Detect which cell encompasses the target text, then output its (x, y) center coordinate. 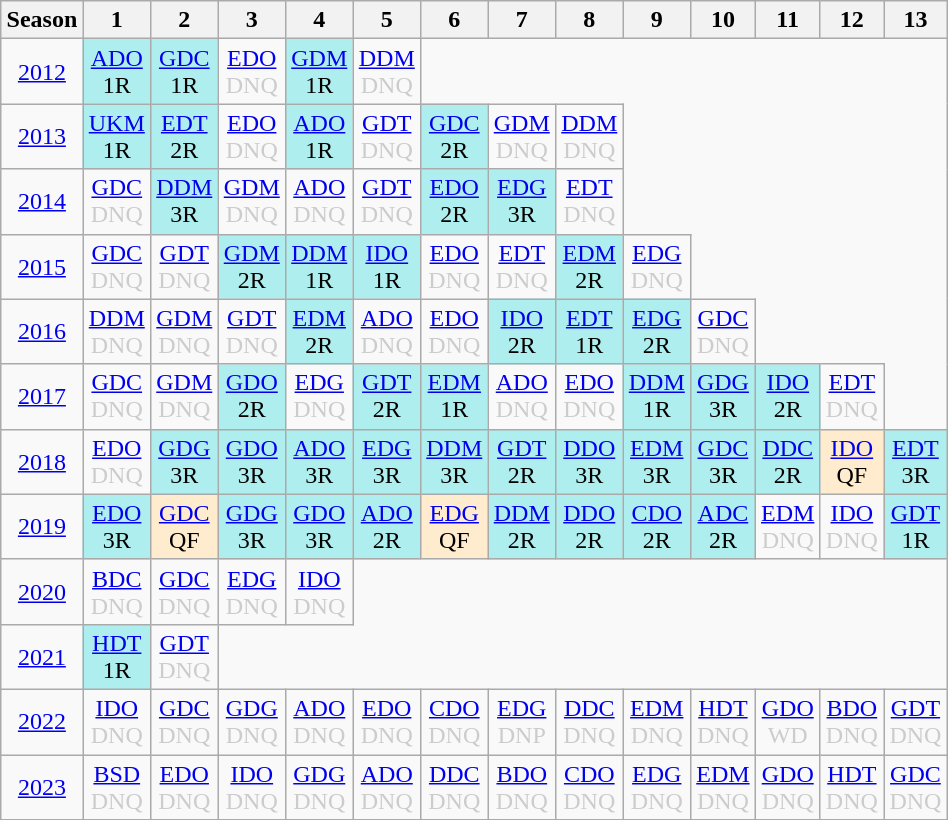
ADO2R (387, 526)
GDC1R (185, 72)
8 (590, 20)
10 (724, 20)
3 (252, 20)
DDC2R (788, 462)
2020 (42, 592)
GDOWD (788, 722)
EDT2R (185, 136)
4 (320, 20)
EDG2R (657, 332)
13 (916, 20)
EDGDNP (522, 722)
EDO2R (455, 202)
IDOQF (852, 462)
BSDDNQ (117, 786)
11 (788, 20)
2019 (42, 526)
9 (657, 20)
EDGQF (455, 526)
GDCQF (185, 526)
GDC3R (724, 462)
IDO1R (387, 266)
UKM1R (117, 136)
DDM2R (522, 526)
CDO2R (657, 526)
EDT1R (590, 332)
GDODNQ (788, 786)
GDO2R (252, 396)
GDM1R (320, 72)
BDCDNQ (117, 592)
GDT1R (916, 526)
2017 (42, 396)
2022 (42, 722)
2016 (42, 332)
5 (387, 20)
12 (852, 20)
1 (117, 20)
ADO3R (320, 462)
DDO2R (590, 526)
ADC2R (724, 526)
EDM3R (657, 462)
2018 (42, 462)
GDC2R (455, 136)
Season (42, 20)
HDT1R (117, 656)
7 (522, 20)
GDM2R (252, 266)
6 (455, 20)
2012 (42, 72)
DDO3R (590, 462)
2023 (42, 786)
2015 (42, 266)
EDM1R (455, 396)
EDO3R (117, 526)
2013 (42, 136)
2021 (42, 656)
EDT3R (916, 462)
2014 (42, 202)
2 (185, 20)
